Output the [x, y] coordinate of the center of the cell containing the given text.  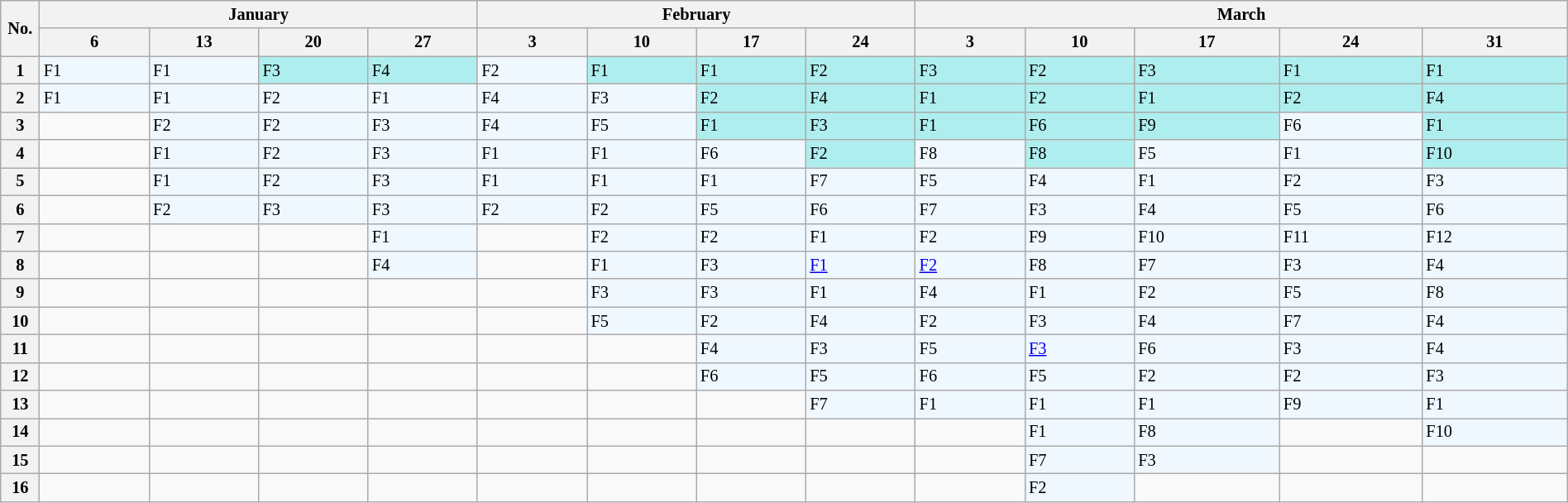
8 [20, 265]
12 [20, 376]
31 [1494, 42]
4 [20, 154]
January [258, 14]
9 [20, 293]
March [1242, 14]
1 [20, 70]
2 [20, 98]
11 [20, 348]
F12 [1494, 237]
27 [423, 42]
16 [20, 487]
No. [20, 28]
14 [20, 432]
7 [20, 237]
15 [20, 460]
20 [313, 42]
F11 [1350, 237]
February [696, 14]
5 [20, 181]
